Find where the given text appears and provide that cell's center as [x, y] coordinate. 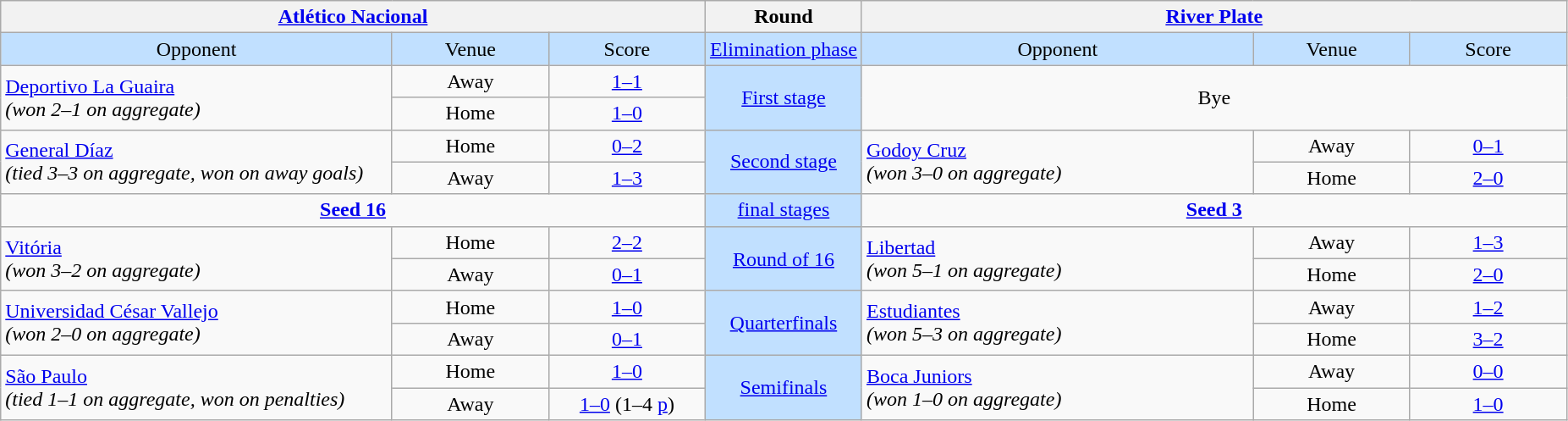
Elimination phase [784, 49]
Universidad César Vallejo(won 2–0 on aggregate) [196, 323]
3–2 [1488, 339]
Round of 16 [784, 258]
Boca Juniors(won 1–0 on aggregate) [1058, 387]
Libertad(won 5–1 on aggregate) [1058, 258]
Quarterfinals [784, 323]
Seed 16 [354, 210]
1–0 (1–4 p) [626, 404]
Semifinals [784, 387]
1–1 [626, 81]
Round [784, 17]
Estudiantes(won 5–3 on aggregate) [1058, 323]
First stage [784, 97]
Godoy Cruz(won 3–0 on aggregate) [1058, 162]
1–2 [1488, 307]
0–0 [1488, 371]
General Díaz(tied 3–3 on aggregate, won on away goals) [196, 162]
Atlético Nacional [354, 17]
Vitória(won 3–2 on aggregate) [196, 258]
final stages [784, 210]
Second stage [784, 162]
Deportivo La Guaira(won 2–1 on aggregate) [196, 97]
Seed 3 [1213, 210]
River Plate [1213, 17]
0–2 [626, 146]
2–2 [626, 242]
Bye [1213, 97]
São Paulo(tied 1–1 on aggregate, won on penalties) [196, 387]
